Locate the cell with the specified text and output its (x, y) center coordinate. 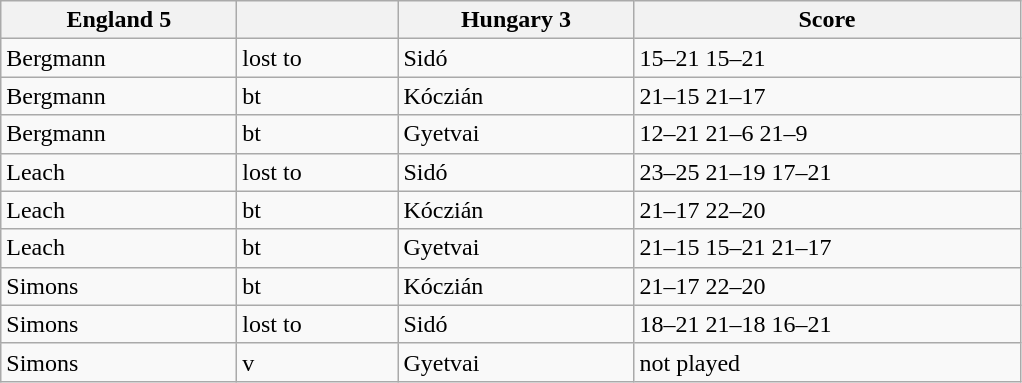
Hungary 3 (516, 20)
v (318, 362)
15–21 15–21 (827, 58)
18–21 21–18 16–21 (827, 324)
12–21 21–6 21–9 (827, 134)
23–25 21–19 17–21 (827, 172)
England 5 (119, 20)
not played (827, 362)
21–15 21–17 (827, 96)
21–15 15–21 21–17 (827, 248)
Score (827, 20)
